Output the (x, y) coordinate of the center of the cell containing the given text.  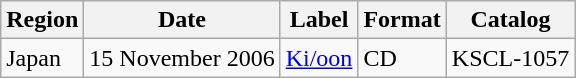
Catalog (510, 20)
Date (182, 20)
Format (402, 20)
KSCL-1057 (510, 58)
Japan (42, 58)
15 November 2006 (182, 58)
Ki/oon (319, 58)
Region (42, 20)
CD (402, 58)
Label (319, 20)
